Locate the cell with the specified text and output its (x, y) center coordinate. 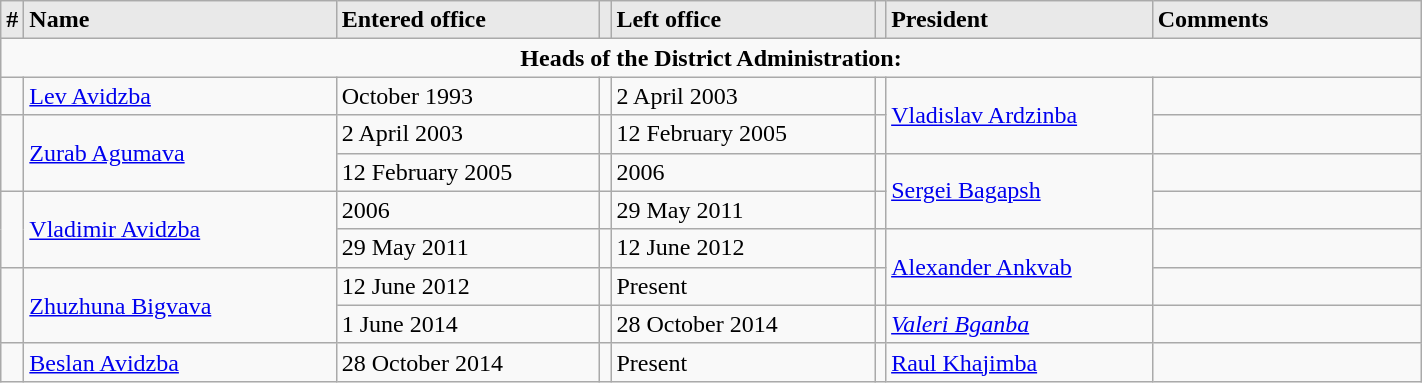
Vladimir Avidzba (180, 229)
Zhuzhuna Bigvava (180, 305)
Alexander Ankvab (1020, 267)
Beslan Avidzba (180, 362)
President (1020, 20)
Sergei Bagapsh (1020, 191)
# (12, 20)
Name (180, 20)
Raul Khajimba (1020, 362)
Lev Avidzba (180, 96)
Entered office (468, 20)
1 June 2014 (468, 324)
Vladislav Ardzinba (1020, 115)
Valeri Bganba (1020, 324)
Comments (1286, 20)
Heads of the District Administration: (711, 58)
Left office (743, 20)
October 1993 (468, 96)
Zurab Agumava (180, 153)
